Return the [x, y] coordinate for the center point of the cell that contains the specified text.  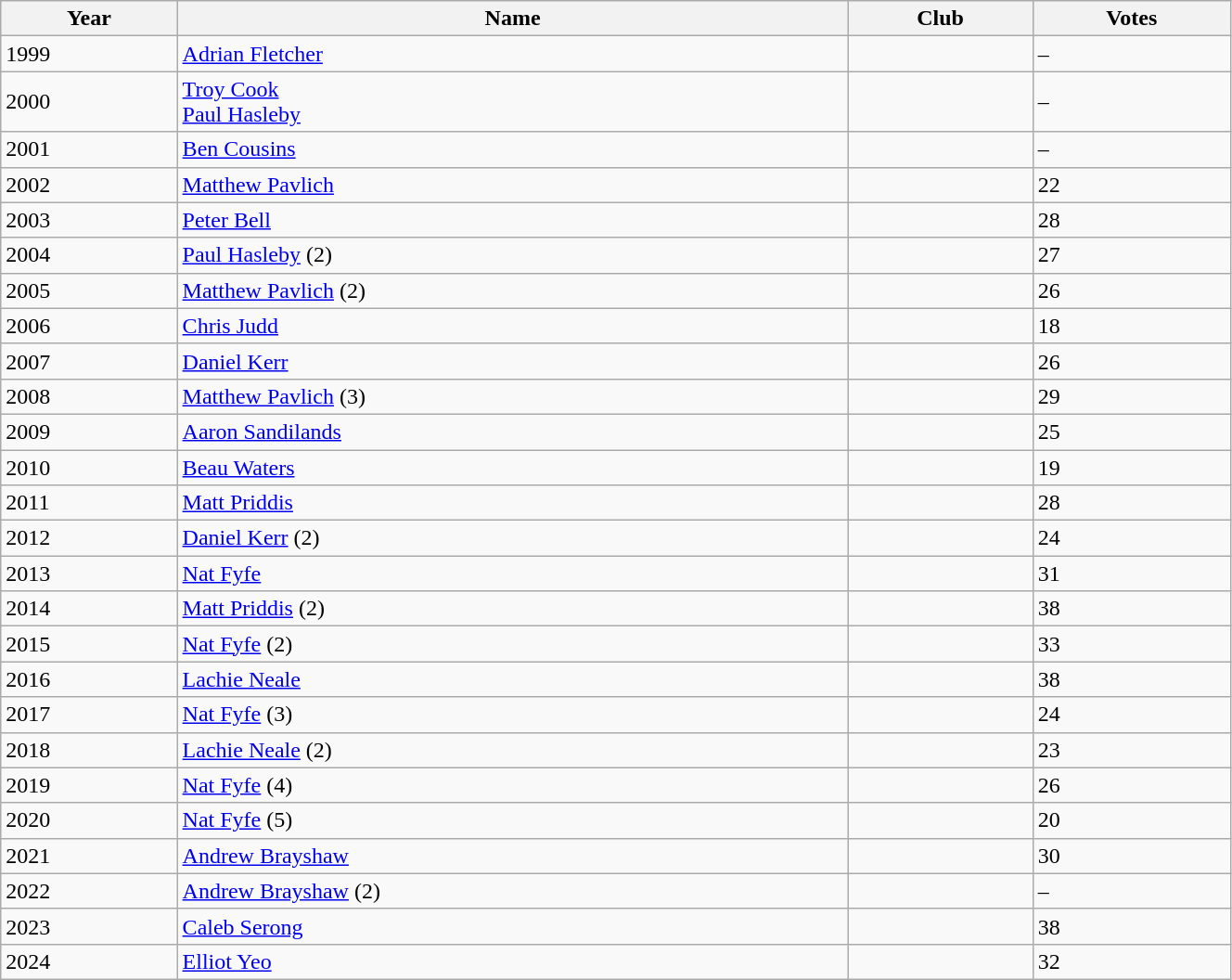
Nat Fyfe (3) [512, 715]
25 [1132, 432]
2013 [89, 574]
Adrian Fletcher [512, 54]
2015 [89, 644]
2012 [89, 538]
18 [1132, 326]
Nat Fyfe (2) [512, 644]
Votes [1132, 19]
Year [89, 19]
2000 [89, 102]
20 [1132, 820]
27 [1132, 255]
2006 [89, 326]
2022 [89, 891]
Lachie Neale [512, 679]
Troy CookPaul Hasleby [512, 102]
2016 [89, 679]
Lachie Neale (2) [512, 750]
Elliot Yeo [512, 961]
Matt Priddis [512, 503]
Daniel Kerr (2) [512, 538]
2007 [89, 361]
Paul Hasleby (2) [512, 255]
23 [1132, 750]
Peter Bell [512, 220]
Ben Cousins [512, 149]
Andrew Brayshaw (2) [512, 891]
2002 [89, 185]
2021 [89, 856]
Beau Waters [512, 467]
1999 [89, 54]
2017 [89, 715]
Daniel Kerr [512, 361]
Matthew Pavlich [512, 185]
Aaron Sandilands [512, 432]
Chris Judd [512, 326]
2018 [89, 750]
2014 [89, 609]
2008 [89, 396]
2001 [89, 149]
33 [1132, 644]
2011 [89, 503]
Matthew Pavlich (2) [512, 290]
Caleb Serong [512, 926]
2005 [89, 290]
2024 [89, 961]
2009 [89, 432]
30 [1132, 856]
22 [1132, 185]
Nat Fyfe (4) [512, 785]
2003 [89, 220]
19 [1132, 467]
Nat Fyfe [512, 574]
Name [512, 19]
2020 [89, 820]
2019 [89, 785]
Matt Priddis (2) [512, 609]
2010 [89, 467]
Andrew Brayshaw [512, 856]
Nat Fyfe (5) [512, 820]
2023 [89, 926]
Matthew Pavlich (3) [512, 396]
Club [941, 19]
32 [1132, 961]
29 [1132, 396]
2004 [89, 255]
31 [1132, 574]
